Determine the (x, y) coordinate at the center of the cell enclosing the given text.  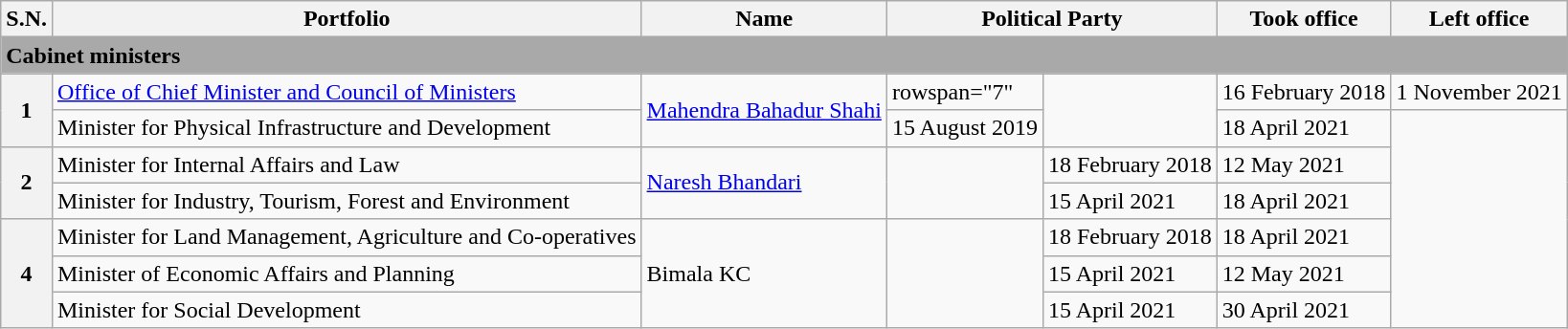
2 (27, 183)
Minister for Internal Affairs and Law (347, 164)
Office of Chief Minister and Council of Ministers (347, 92)
4 (27, 274)
Minister for Land Management, Agriculture and Co-operatives (347, 237)
Left office (1479, 19)
Naresh Bhandari (764, 183)
Political Party (1051, 19)
Took office (1304, 19)
rowspan="7" (965, 92)
Mahendra Bahadur Shahi (764, 110)
Minister for Industry, Tourism, Forest and Environment (347, 201)
Bimala KC (764, 274)
30 April 2021 (1304, 310)
Name (764, 19)
Portfolio (347, 19)
Minister of Economic Affairs and Planning (347, 274)
Minister for Physical Infrastructure and Development (347, 128)
15 August 2019 (965, 128)
16 February 2018 (1304, 92)
Minister for Social Development (347, 310)
1 (27, 110)
Cabinet ministers (784, 55)
S.N. (27, 19)
1 November 2021 (1479, 92)
